Pinpoint the cell where the given text exists, returning its [x, y] midpoint coordinate. 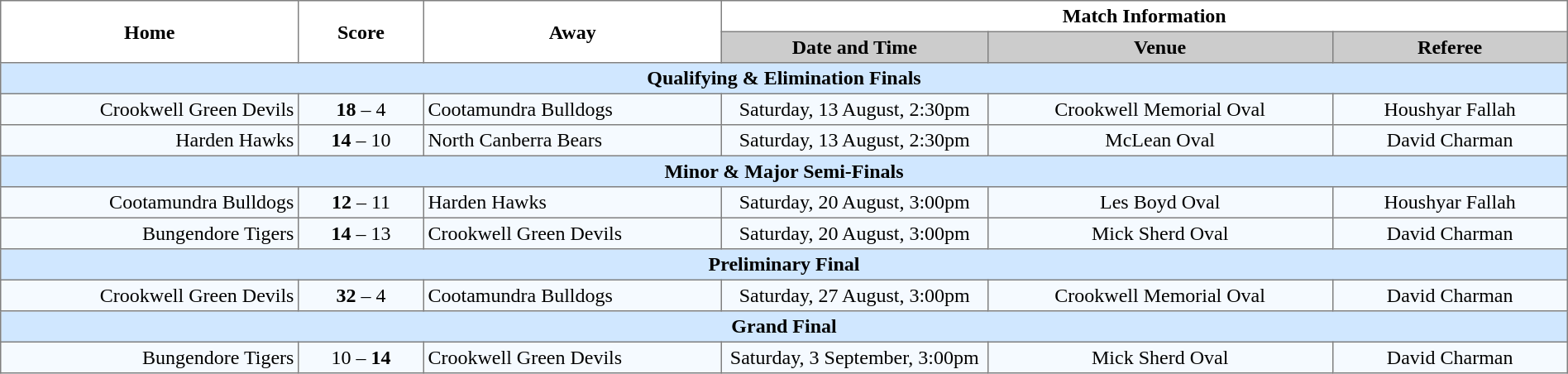
Saturday, 27 August, 3:00pm [854, 295]
14 – 13 [361, 233]
Venue [1159, 47]
Qualifying & Elimination Finals [784, 79]
Grand Final [784, 327]
Saturday, 3 September, 3:00pm [854, 357]
Referee [1450, 47]
Match Information [1145, 17]
32 – 4 [361, 295]
Home [150, 31]
North Canberra Bears [572, 141]
Les Boyd Oval [1159, 203]
12 – 11 [361, 203]
Score [361, 31]
McLean Oval [1159, 141]
Preliminary Final [784, 265]
18 – 4 [361, 109]
Away [572, 31]
Date and Time [854, 47]
10 – 14 [361, 357]
14 – 10 [361, 141]
Minor & Major Semi-Finals [784, 171]
